Output the (x, y) coordinate of the center of the cell containing the given text.  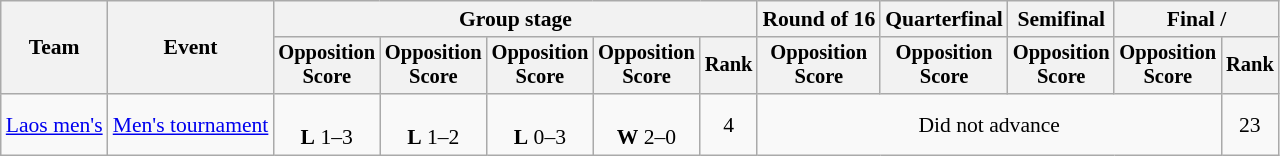
Round of 16 (818, 19)
Group stage (515, 19)
W 2–0 (646, 124)
L 1–2 (434, 124)
L 1–3 (326, 124)
Laos men's (54, 124)
23 (1250, 124)
4 (729, 124)
Men's tournament (191, 124)
L 0–3 (540, 124)
Team (54, 48)
Semifinal (1062, 19)
Event (191, 48)
Final / (1196, 19)
Did not advance (989, 124)
Quarterfinal (944, 19)
